Provide the (X, Y) coordinate of the cell's center where the given text is located.  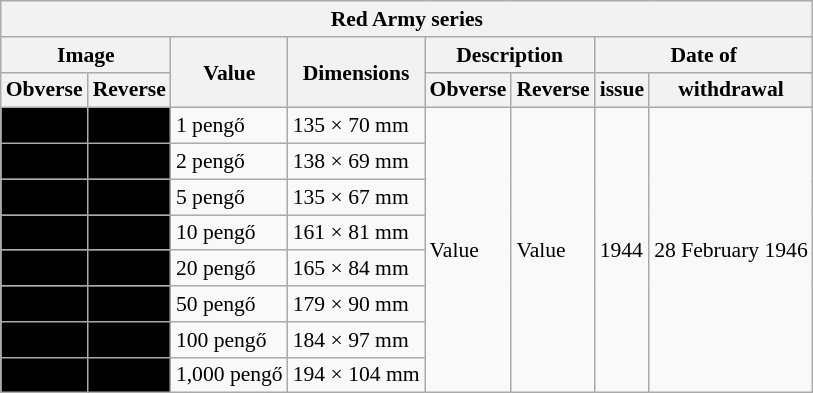
Date of (704, 55)
135 × 70 mm (356, 126)
100 pengő (230, 340)
28 February 1946 (731, 250)
2 pengő (230, 162)
1944 (622, 250)
138 × 69 mm (356, 162)
withdrawal (731, 90)
135 × 67 mm (356, 197)
1 pengő (230, 126)
1,000 pengő (230, 375)
179 × 90 mm (356, 304)
161 × 81 mm (356, 233)
10 pengő (230, 233)
20 pengő (230, 269)
194 × 104 mm (356, 375)
Image (86, 55)
165 × 84 mm (356, 269)
5 pengő (230, 197)
50 pengő (230, 304)
issue (622, 90)
184 × 97 mm (356, 340)
Dimensions (356, 72)
Red Army series (407, 19)
Description (510, 55)
